Capture the cell that displays the provided text and extract its [x, y] central coordinate. 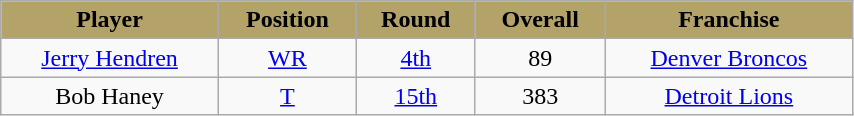
Denver Broncos [728, 58]
Round [416, 20]
4th [416, 58]
WR [287, 58]
Position [287, 20]
T [287, 96]
89 [540, 58]
383 [540, 96]
Overall [540, 20]
Bob Haney [110, 96]
Jerry Hendren [110, 58]
15th [416, 96]
Franchise [728, 20]
Player [110, 20]
Detroit Lions [728, 96]
